Provide the [x, y] coordinate of the cell's center where the given text is located.  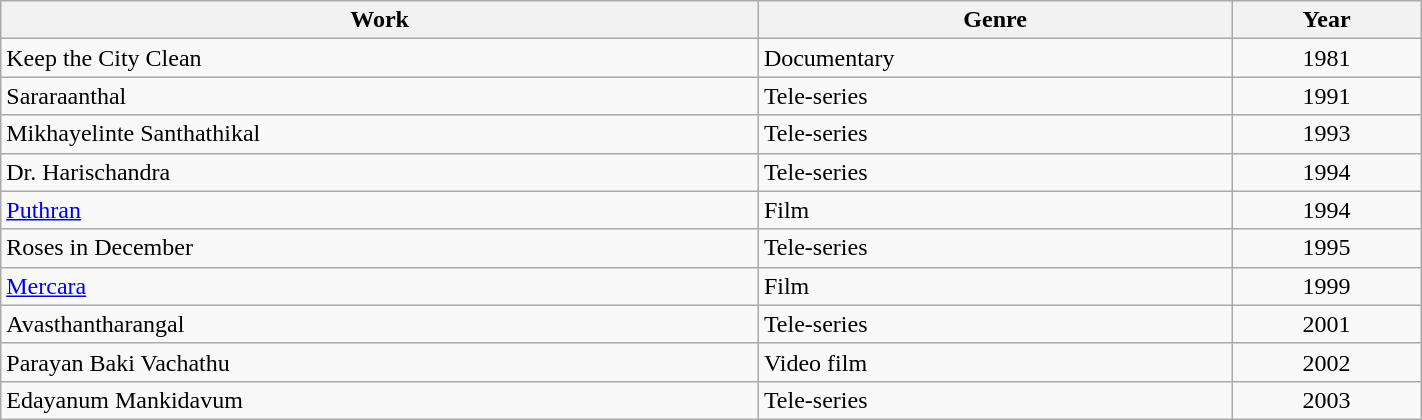
Video film [995, 362]
2003 [1326, 400]
Edayanum Mankidavum [380, 400]
Year [1326, 20]
2002 [1326, 362]
2001 [1326, 324]
1995 [1326, 248]
Puthran [380, 210]
1981 [1326, 58]
Mikhayelinte Santhathikal [380, 134]
Dr. Harischandra [380, 172]
Mercara [380, 286]
Avasthantharangal [380, 324]
Sararaanthal [380, 96]
1993 [1326, 134]
1999 [1326, 286]
Genre [995, 20]
Parayan Baki Vachathu [380, 362]
Documentary [995, 58]
1991 [1326, 96]
Work [380, 20]
Keep the City Clean [380, 58]
Roses in December [380, 248]
